Output the (x, y) coordinate of the center of the cell containing the given text.  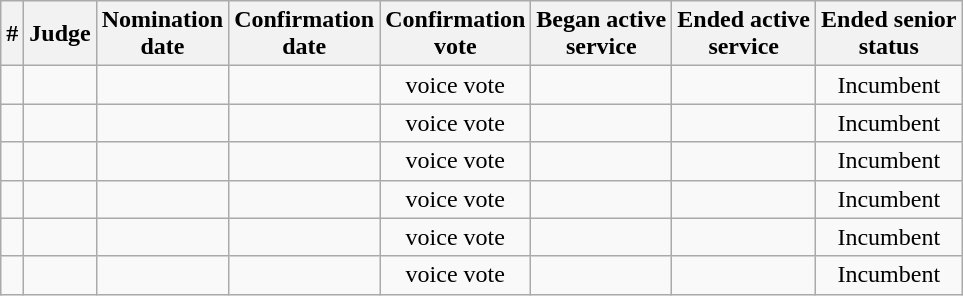
Ended seniorstatus (889, 34)
# (12, 34)
Confirmationvote (456, 34)
Nominationdate (162, 34)
Confirmationdate (304, 34)
Judge (60, 34)
Ended activeservice (744, 34)
Began activeservice (602, 34)
